Identify which cell holds the provided text, then report its [X, Y] central coordinate. 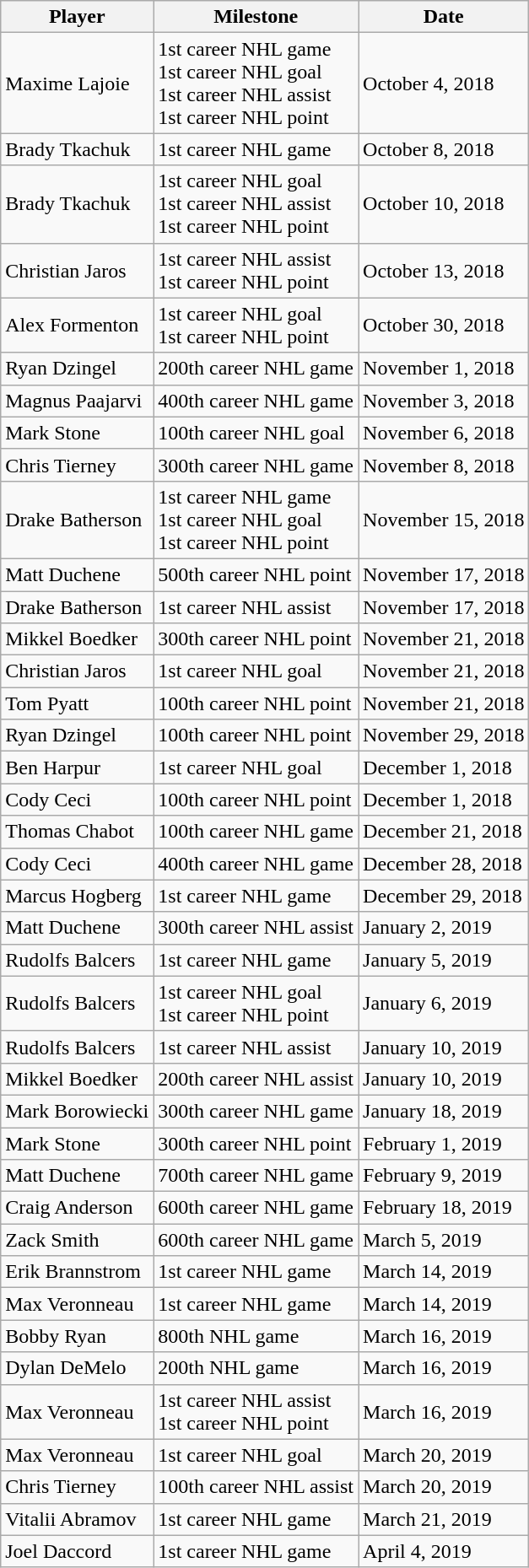
Ben Harpur [78, 768]
October 8, 2018 [444, 149]
November 29, 2018 [444, 736]
Dylan DeMelo [78, 1368]
Tom Pyatt [78, 703]
April 4, 2019 [444, 1551]
Magnus Paajarvi [78, 401]
Craig Anderson [78, 1208]
March 21, 2019 [444, 1519]
200th career NHL game [256, 369]
January 18, 2019 [444, 1111]
Zack Smith [78, 1240]
100th career NHL goal [256, 433]
November 6, 2018 [444, 433]
October 4, 2018 [444, 83]
500th career NHL point [256, 574]
100th career NHL assist [256, 1487]
January 6, 2019 [444, 1004]
Maxime Lajoie [78, 83]
December 28, 2018 [444, 864]
Vitalii Abramov [78, 1519]
November 3, 2018 [444, 401]
100th career NHL game [256, 832]
February 1, 2019 [444, 1143]
November 15, 2018 [444, 520]
Date [444, 17]
October 30, 2018 [444, 326]
700th career NHL game [256, 1176]
November 8, 2018 [444, 465]
1st career NHL goal1st career NHL assist1st career NHL point [256, 204]
Thomas Chabot [78, 832]
December 29, 2018 [444, 896]
Erik Brannstrom [78, 1272]
Bobby Ryan [78, 1336]
Marcus Hogberg [78, 896]
1st career NHL game1st career NHL goal1st career NHL point [256, 520]
Milestone [256, 17]
1st career NHL game1st career NHL goal1st career NHL assist1st career NHL point [256, 83]
Alex Formenton [78, 326]
March 5, 2019 [444, 1240]
October 13, 2018 [444, 270]
200th NHL game [256, 1368]
Joel Daccord [78, 1551]
February 9, 2019 [444, 1176]
Player [78, 17]
January 2, 2019 [444, 928]
Mark Borowiecki [78, 1111]
800th NHL game [256, 1336]
January 5, 2019 [444, 960]
February 18, 2019 [444, 1208]
November 1, 2018 [444, 369]
October 10, 2018 [444, 204]
300th career NHL assist [256, 928]
200th career NHL assist [256, 1079]
December 21, 2018 [444, 832]
